Search for the cell housing the specified text and yield its (x, y) center coordinate. 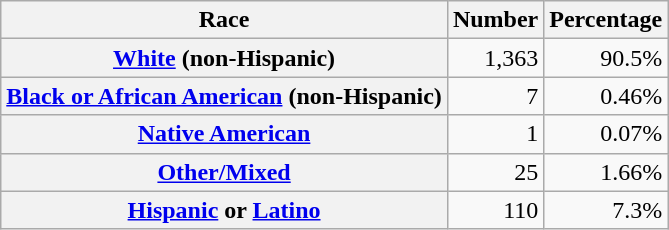
1.66% (606, 172)
25 (495, 172)
Race (224, 20)
110 (495, 210)
7 (495, 96)
1 (495, 134)
Black or African American (non-Hispanic) (224, 96)
Other/Mixed (224, 172)
1,363 (495, 58)
Percentage (606, 20)
0.46% (606, 96)
90.5% (606, 58)
White (non-Hispanic) (224, 58)
Hispanic or Latino (224, 210)
0.07% (606, 134)
Native American (224, 134)
7.3% (606, 210)
Number (495, 20)
